From the cell containing the given text, extract its center point as [X, Y] coordinate. 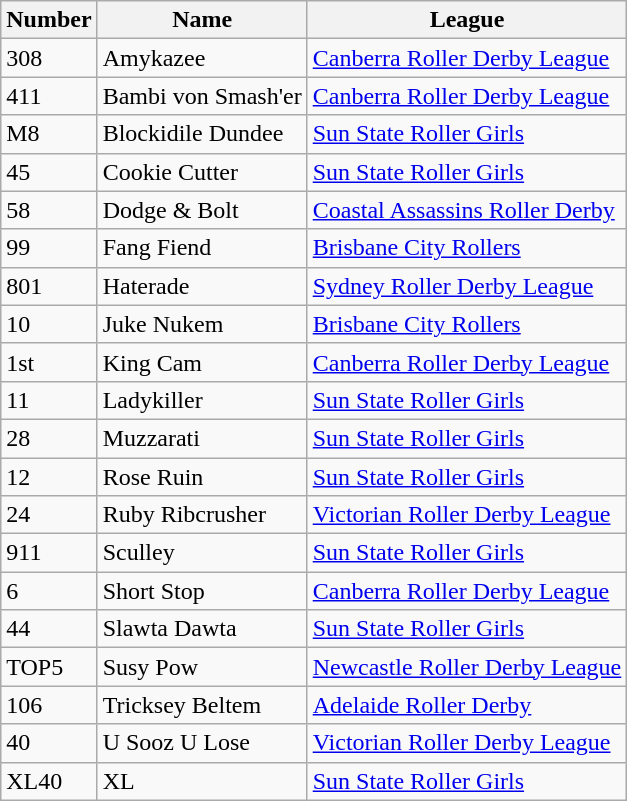
Name [202, 20]
6 [49, 591]
Ladykiller [202, 400]
XL [202, 781]
Fang Fiend [202, 248]
Slawta Dawta [202, 629]
Rose Ruin [202, 477]
24 [49, 515]
Adelaide Roller Derby [467, 705]
411 [49, 96]
Sculley [202, 553]
Cookie Cutter [202, 172]
Number [49, 20]
801 [49, 286]
M8 [49, 134]
King Cam [202, 362]
Blockidile Dundee [202, 134]
28 [49, 438]
Short Stop [202, 591]
Haterade [202, 286]
40 [49, 743]
Juke Nukem [202, 324]
10 [49, 324]
Sydney Roller Derby League [467, 286]
TOP5 [49, 667]
Ruby Ribcrusher [202, 515]
Bambi von Smash'er [202, 96]
Muzzarati [202, 438]
XL40 [49, 781]
Tricksey Beltem [202, 705]
106 [49, 705]
Coastal Assassins Roller Derby [467, 210]
Dodge & Bolt [202, 210]
1st [49, 362]
Susy Pow [202, 667]
Newcastle Roller Derby League [467, 667]
11 [49, 400]
44 [49, 629]
45 [49, 172]
308 [49, 58]
911 [49, 553]
12 [49, 477]
99 [49, 248]
58 [49, 210]
League [467, 20]
Amykazee [202, 58]
U Sooz U Lose [202, 743]
